Capture the cell that displays the provided text and extract its (x, y) central coordinate. 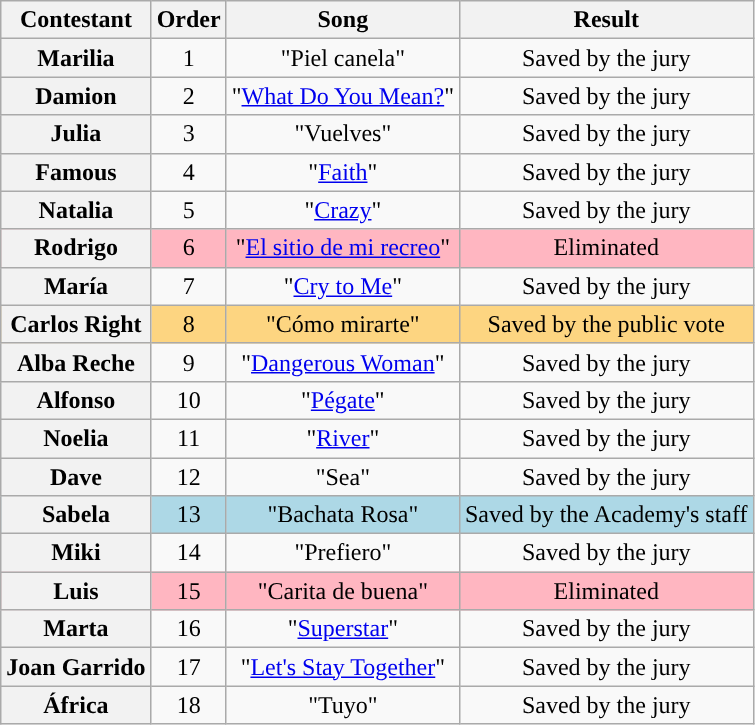
14 (188, 553)
Song (342, 20)
Marilia (76, 58)
17 (188, 667)
Contestant (76, 20)
"Vuelves" (342, 134)
3 (188, 134)
"Let's Stay Together" (342, 667)
6 (188, 248)
"Pégate" (342, 400)
"Bachata Rosa" (342, 515)
9 (188, 362)
"Prefiero" (342, 553)
Saved by the Academy's staff (606, 515)
"Superstar" (342, 629)
"River" (342, 438)
16 (188, 629)
Marta (76, 629)
Miki (76, 553)
Carlos Right (76, 324)
Luis (76, 591)
Saved by the public vote (606, 324)
Joan Garrido (76, 667)
Damion (76, 96)
Result (606, 20)
"Carita de buena" (342, 591)
"Cry to Me" (342, 286)
"Sea" (342, 477)
10 (188, 400)
"What Do You Mean?" (342, 96)
2 (188, 96)
"Cómo mirarte" (342, 324)
Alfonso (76, 400)
5 (188, 210)
Famous (76, 172)
África (76, 705)
18 (188, 705)
1 (188, 58)
"Faith" (342, 172)
8 (188, 324)
Dave (76, 477)
Julia (76, 134)
Natalia (76, 210)
11 (188, 438)
13 (188, 515)
7 (188, 286)
Order (188, 20)
"Piel canela" (342, 58)
Sabela (76, 515)
4 (188, 172)
Rodrigo (76, 248)
"El sitio de mi recreo" (342, 248)
Noelia (76, 438)
12 (188, 477)
"Tuyo" (342, 705)
María (76, 286)
Alba Reche (76, 362)
"Dangerous Woman" (342, 362)
"Crazy" (342, 210)
15 (188, 591)
